Output the [x, y] coordinate of the center of the cell containing the given text.  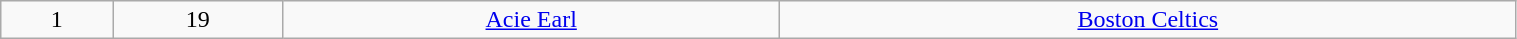
Acie Earl [532, 20]
Boston Celtics [1148, 20]
19 [198, 20]
1 [57, 20]
